For the text-containing cell, return its midpoint in [x, y] coordinate format. 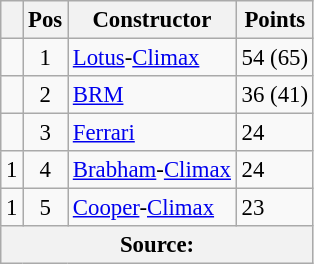
36 (41) [274, 95]
54 (65) [274, 58]
Source: [158, 245]
Pos [46, 20]
BRM [152, 95]
4 [46, 170]
Ferrari [152, 133]
Lotus-Climax [152, 58]
2 [46, 95]
3 [46, 133]
Cooper-Climax [152, 208]
Points [274, 20]
5 [46, 208]
Constructor [152, 20]
23 [274, 208]
Brabham-Climax [152, 170]
